Scan for the cell matching the given text and deliver its [x, y] coordinate at center. 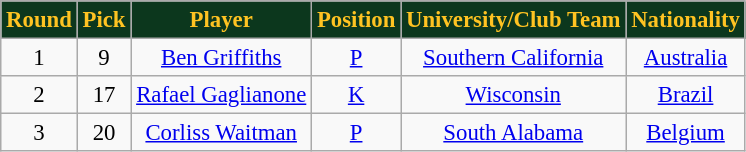
Pick [104, 20]
Brazil [686, 95]
Australia [686, 58]
1 [39, 58]
Round [39, 20]
Rafael Gaglianone [222, 95]
Nationality [686, 20]
Wisconsin [514, 95]
Player [222, 20]
University/Club Team [514, 20]
Corliss Waitman [222, 133]
Belgium [686, 133]
Position [356, 20]
Ben Griffiths [222, 58]
3 [39, 133]
9 [104, 58]
South Alabama [514, 133]
20 [104, 133]
2 [39, 95]
K [356, 95]
Southern California [514, 58]
17 [104, 95]
